Determine the [x, y] coordinate at the center of the cell enclosing the given text.  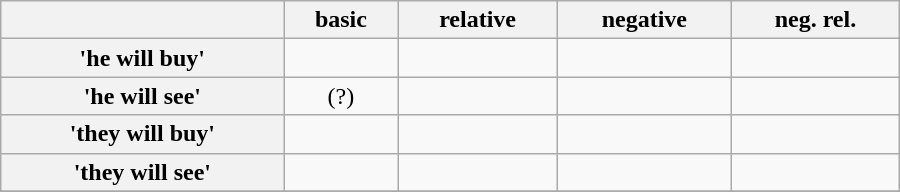
neg. rel. [816, 20]
relative [478, 20]
(?) [341, 96]
'they will see' [142, 172]
'they will buy' [142, 134]
'he will see' [142, 96]
'he will buy' [142, 58]
negative [644, 20]
basic [341, 20]
